Find where the given text appears and provide that cell's center as [X, Y] coordinate. 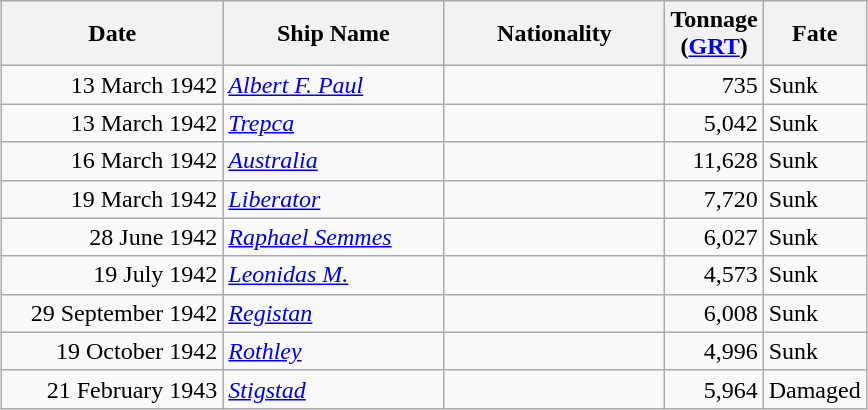
7,720 [714, 199]
Trepca [334, 123]
19 July 1942 [112, 275]
Leonidas M. [334, 275]
Raphael Semmes [334, 237]
Albert F. Paul [334, 85]
735 [714, 85]
Registan [334, 313]
Fate [814, 34]
16 March 1942 [112, 161]
Tonnage (GRT) [714, 34]
4,573 [714, 275]
Australia [334, 161]
5,964 [714, 389]
Liberator [334, 199]
Damaged [814, 389]
6,008 [714, 313]
19 March 1942 [112, 199]
11,628 [714, 161]
5,042 [714, 123]
19 October 1942 [112, 351]
Nationality [554, 34]
Rothley [334, 351]
6,027 [714, 237]
21 February 1943 [112, 389]
4,996 [714, 351]
28 June 1942 [112, 237]
Ship Name [334, 34]
29 September 1942 [112, 313]
Date [112, 34]
Stigstad [334, 389]
